Find where the given text appears and provide that cell's center as (x, y) coordinate. 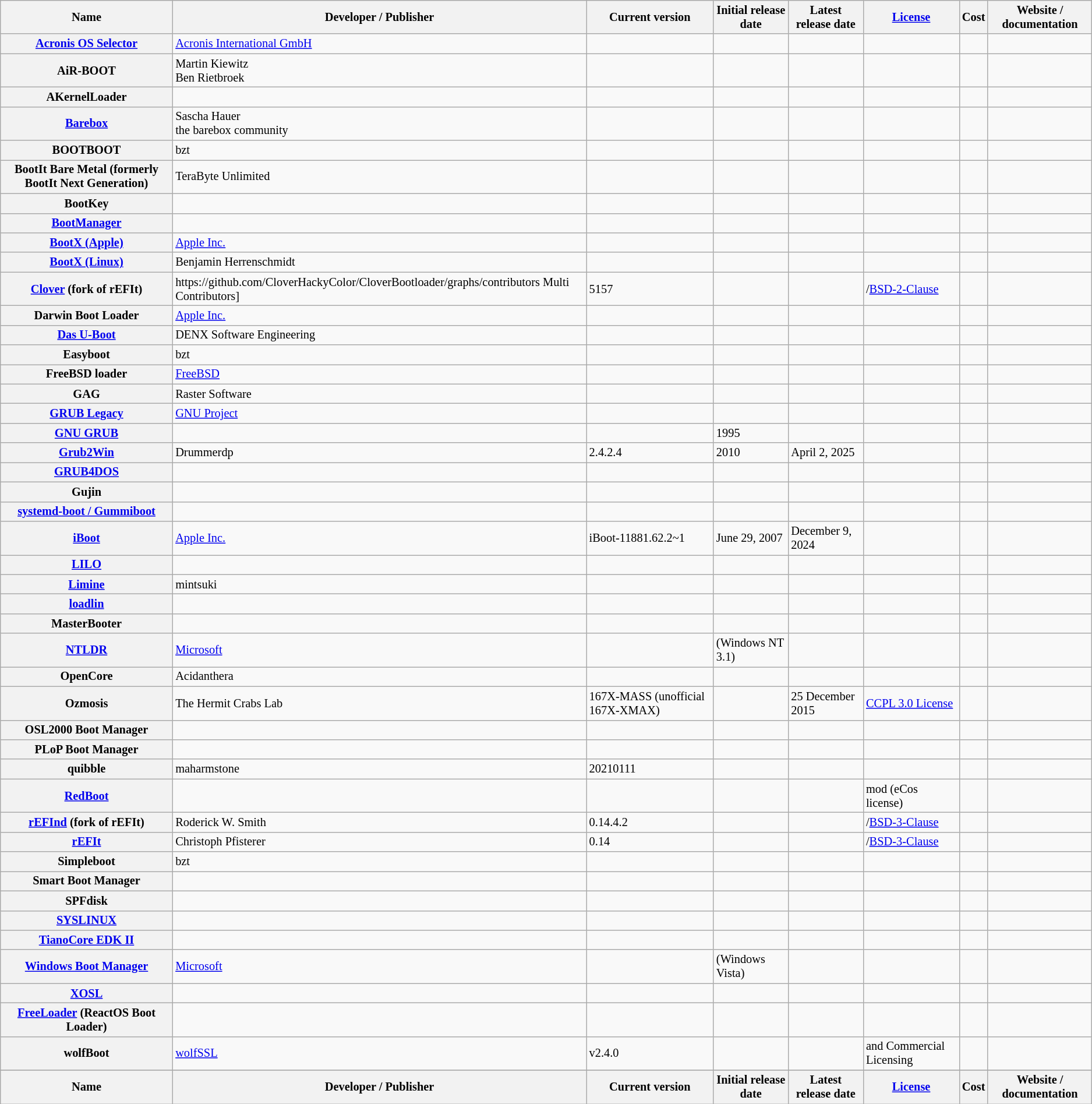
0.14 (650, 842)
GAG (87, 394)
Limine (87, 584)
GRUB4DOS (87, 472)
OpenCore (87, 676)
(Windows NT 3.1) (751, 650)
mintsuki (379, 584)
25 December 2015 (826, 703)
(Windows Vista) (751, 967)
Acidanthera (379, 676)
AKernelLoader (87, 97)
SYSLINUX (87, 920)
BootX (Apple) (87, 242)
mod (eCos license) (911, 796)
NTLDR (87, 650)
Martin KiewitzBen Rietbroek (379, 70)
OSL2000 Boot Manager (87, 730)
loadlin (87, 604)
0.14.4.2 (650, 822)
LILO (87, 565)
XOSL (87, 993)
SPFdisk (87, 901)
wolfSSL (379, 1053)
rEFIt (87, 842)
BootX (Linux) (87, 262)
5157 (650, 289)
June 29, 2007 (751, 538)
RedBoot (87, 796)
GNU GRUB (87, 433)
FreeLoader (ReactOS Boot Loader) (87, 1020)
FreeBSD (379, 374)
1995 (751, 433)
Raster Software (379, 394)
Darwin Boot Loader (87, 315)
April 2, 2025 (826, 453)
Sascha Hauerthe barebox community (379, 124)
2010 (751, 453)
Windows Boot Manager (87, 967)
Grub2Win (87, 453)
PLoP Boot Manager (87, 749)
Clover (fork of rEFIt) (87, 289)
167X-MASS (unofficial 167X-XMAX) (650, 703)
maharmstone (379, 769)
Acronis International GmbH (379, 44)
Barebox (87, 124)
BootKey (87, 203)
/BSD-2-Clause (911, 289)
Gujin (87, 492)
BootManager (87, 223)
Das U-Boot (87, 335)
The Hermit Crabs Lab (379, 703)
rEFInd (fork of rEFIt) (87, 822)
GRUB Legacy (87, 413)
Benjamin Herrenschmidt (379, 262)
GNU Project (379, 413)
Christoph Pfisterer (379, 842)
iBoot-11881.62.2~1 (650, 538)
AiR-BOOT (87, 70)
Acronis OS Selector (87, 44)
BOOTBOOT (87, 150)
Easyboot (87, 355)
December 9, 2024 (826, 538)
Smart Boot Manager (87, 881)
Drummerdp (379, 453)
FreeBSD loader (87, 374)
wolfBoot (87, 1053)
Simpleboot (87, 862)
CCPL 3.0 License (911, 703)
v2.4.0 (650, 1053)
iBoot (87, 538)
2.4.2.4 (650, 453)
Roderick W. Smith (379, 822)
and Commercial Licensing (911, 1053)
TianoCore EDK II (87, 940)
MasterBooter (87, 623)
TeraByte Unlimited (379, 177)
quibble (87, 769)
BootIt Bare Metal (formerly BootIt Next Generation) (87, 177)
Ozmosis (87, 703)
20210111 (650, 769)
https://github.com/CloverHackyColor/CloverBootloader/graphs/contributors Multi Contributors] (379, 289)
systemd-boot / Gummiboot (87, 512)
DENX Software Engineering (379, 335)
